Output the (x, y) coordinate of the center of the cell containing the given text.  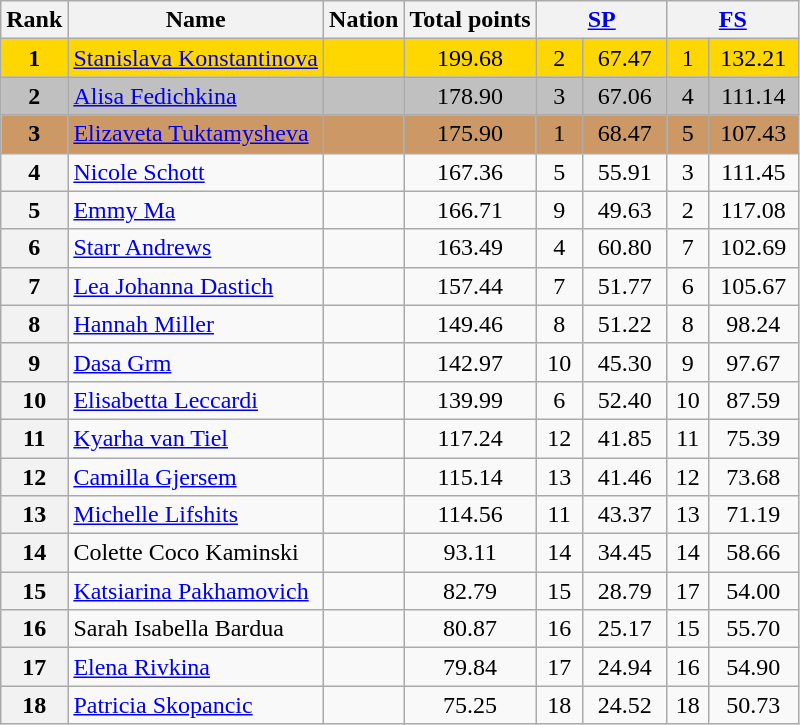
Michelle Lifshits (196, 515)
117.24 (470, 438)
Name (196, 20)
149.46 (470, 324)
117.08 (753, 210)
79.84 (470, 667)
54.00 (753, 591)
115.14 (470, 477)
97.67 (753, 362)
Sarah Isabella Bardua (196, 629)
93.11 (470, 553)
55.91 (624, 172)
Kyarha van Tiel (196, 438)
24.94 (624, 667)
Alisa Fedichkina (196, 96)
167.36 (470, 172)
75.25 (470, 705)
Lea Johanna Dastich (196, 286)
102.69 (753, 248)
Nation (364, 20)
24.52 (624, 705)
55.70 (753, 629)
111.14 (753, 96)
98.24 (753, 324)
51.77 (624, 286)
114.56 (470, 515)
50.73 (753, 705)
Katsiarina Pakhamovich (196, 591)
45.30 (624, 362)
43.37 (624, 515)
Hannah Miller (196, 324)
105.67 (753, 286)
34.45 (624, 553)
139.99 (470, 400)
73.68 (753, 477)
FS (732, 20)
67.06 (624, 96)
87.59 (753, 400)
Elizaveta Tuktamysheva (196, 134)
Starr Andrews (196, 248)
75.39 (753, 438)
49.63 (624, 210)
166.71 (470, 210)
157.44 (470, 286)
28.79 (624, 591)
68.47 (624, 134)
25.17 (624, 629)
41.85 (624, 438)
Colette Coco Kaminski (196, 553)
41.46 (624, 477)
52.40 (624, 400)
58.66 (753, 553)
Rank (34, 20)
Elena Rivkina (196, 667)
82.79 (470, 591)
Elisabetta Leccardi (196, 400)
142.97 (470, 362)
132.21 (753, 58)
Emmy Ma (196, 210)
SP (602, 20)
51.22 (624, 324)
Patricia Skopancic (196, 705)
107.43 (753, 134)
199.68 (470, 58)
80.87 (470, 629)
54.90 (753, 667)
Total points (470, 20)
175.90 (470, 134)
60.80 (624, 248)
Dasa Grm (196, 362)
67.47 (624, 58)
71.19 (753, 515)
111.45 (753, 172)
178.90 (470, 96)
Stanislava Konstantinova (196, 58)
Camilla Gjersem (196, 477)
Nicole Schott (196, 172)
163.49 (470, 248)
